Locate the cell with the specified text and output its [X, Y] center coordinate. 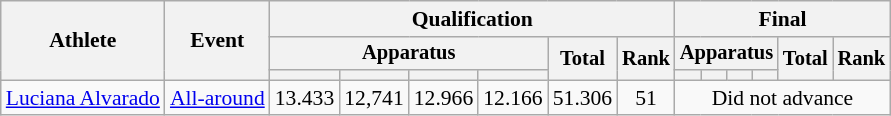
51.306 [582, 98]
12.166 [512, 98]
Final [782, 19]
51 [646, 98]
12,741 [374, 98]
Qualification [472, 19]
Event [218, 40]
All-around [218, 98]
12.966 [444, 98]
Luciana Alvarado [83, 98]
13.433 [304, 98]
Athlete [83, 40]
Did not advance [782, 98]
